Extract the [x, y] coordinate from the center of the cell holding the provided text.  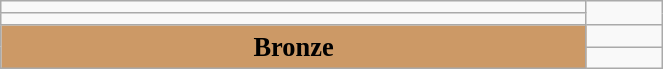
Bronze [294, 46]
